Search for the cell housing the specified text and yield its (x, y) center coordinate. 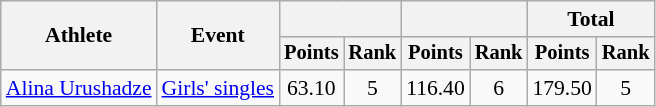
Athlete (79, 36)
116.40 (436, 88)
63.10 (311, 88)
Girls' singles (218, 88)
Event (218, 36)
Alina Urushadze (79, 88)
6 (499, 88)
Total (590, 19)
179.50 (562, 88)
